Find where the given text appears and provide that cell's center as (x, y) coordinate. 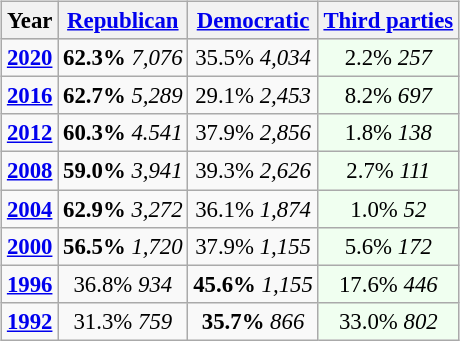
37.9% 2,856 (253, 133)
2004 (30, 209)
8.2% 697 (388, 96)
2000 (30, 246)
Third parties (388, 21)
62.9% 3,272 (123, 209)
17.6% 446 (388, 284)
Republican (123, 21)
45.6% 1,155 (253, 284)
35.5% 4,034 (253, 58)
62.3% 7,076 (123, 58)
39.3% 2,626 (253, 171)
1.8% 138 (388, 133)
36.1% 1,874 (253, 209)
5.6% 172 (388, 246)
31.3% 759 (123, 321)
1.0% 52 (388, 209)
2008 (30, 171)
Year (30, 21)
1992 (30, 321)
33.0% 802 (388, 321)
2.2% 257 (388, 58)
56.5% 1,720 (123, 246)
37.9% 1,155 (253, 246)
2016 (30, 96)
1996 (30, 284)
35.7% 866 (253, 321)
Democratic (253, 21)
36.8% 934 (123, 284)
62.7% 5,289 (123, 96)
2012 (30, 133)
2.7% 111 (388, 171)
60.3% 4.541 (123, 133)
29.1% 2,453 (253, 96)
2020 (30, 58)
59.0% 3,941 (123, 171)
